Search for the cell housing the specified text and yield its [x, y] center coordinate. 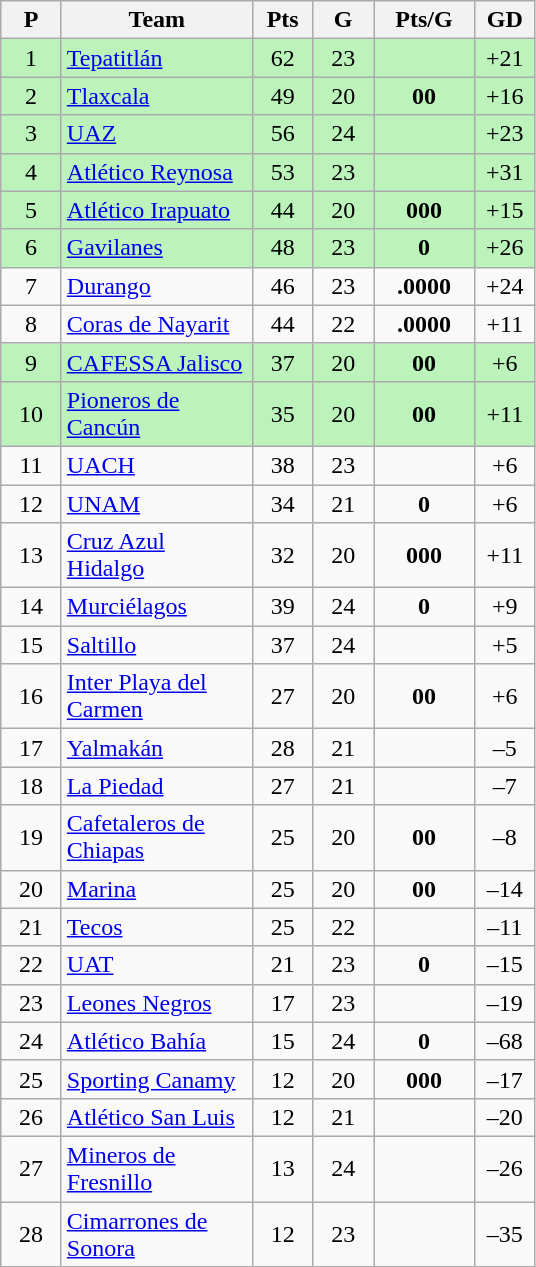
Sporting Canamy [156, 1079]
Leones Negros [156, 1003]
+9 [506, 607]
+15 [506, 210]
8 [32, 324]
GD [506, 20]
UAZ [156, 134]
–20 [506, 1117]
Tlaxcala [156, 96]
+31 [506, 172]
Inter Playa del Carmen [156, 696]
–26 [506, 1168]
1 [32, 58]
Pioneros de Cancún [156, 414]
2 [32, 96]
Saltillo [156, 645]
34 [282, 503]
9 [32, 362]
Team [156, 20]
Mineros de Fresnillo [156, 1168]
+23 [506, 134]
UNAM [156, 503]
+21 [506, 58]
+26 [506, 248]
Pts/G [424, 20]
Cafetaleros de Chiapas [156, 838]
4 [32, 172]
–11 [506, 927]
Marina [156, 889]
–7 [506, 786]
Tepatitlán [156, 58]
Atlético Irapuato [156, 210]
49 [282, 96]
7 [32, 286]
48 [282, 248]
UACH [156, 465]
Atlético San Luis [156, 1117]
Murciélagos [156, 607]
P [32, 20]
Atlético Reynosa [156, 172]
Cruz Azul Hidalgo [156, 556]
5 [32, 210]
11 [32, 465]
+24 [506, 286]
19 [32, 838]
+16 [506, 96]
–14 [506, 889]
–68 [506, 1041]
10 [32, 414]
Gavilanes [156, 248]
39 [282, 607]
14 [32, 607]
18 [32, 786]
56 [282, 134]
53 [282, 172]
Durango [156, 286]
G [344, 20]
–5 [506, 748]
Pts [282, 20]
26 [32, 1117]
Tecos [156, 927]
–8 [506, 838]
Coras de Nayarit [156, 324]
–35 [506, 1234]
16 [32, 696]
6 [32, 248]
La Piedad [156, 786]
–17 [506, 1079]
Cimarrones de Sonora [156, 1234]
62 [282, 58]
UAT [156, 965]
–19 [506, 1003]
Atlético Bahía [156, 1041]
38 [282, 465]
35 [282, 414]
CAFESSA Jalisco [156, 362]
3 [32, 134]
Yalmakán [156, 748]
32 [282, 556]
–15 [506, 965]
+5 [506, 645]
46 [282, 286]
